Search for the cell housing the specified text and yield its [X, Y] center coordinate. 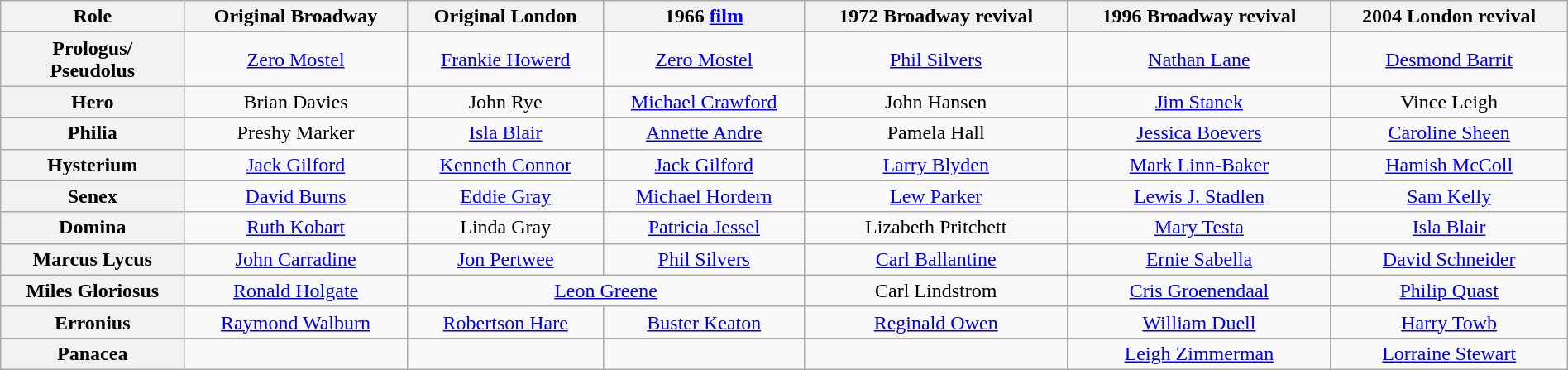
Jessica Boevers [1199, 133]
Larry Blyden [936, 165]
Buster Keaton [705, 322]
Nathan Lane [1199, 60]
Sam Kelly [1449, 196]
Domina [93, 228]
Caroline Sheen [1449, 133]
1996 Broadway revival [1199, 17]
Philia [93, 133]
Ronald Holgate [296, 291]
Lizabeth Pritchett [936, 228]
Michael Hordern [705, 196]
Original London [505, 17]
2004 London revival [1449, 17]
Linda Gray [505, 228]
Leigh Zimmerman [1199, 353]
Role [93, 17]
Lorraine Stewart [1449, 353]
Harry Towb [1449, 322]
Erronius [93, 322]
Vince Leigh [1449, 102]
Desmond Barrit [1449, 60]
Original Broadway [296, 17]
John Rye [505, 102]
John Carradine [296, 259]
Marcus Lycus [93, 259]
Miles Gloriosus [93, 291]
Eddie Gray [505, 196]
Mark Linn-Baker [1199, 165]
Leon Greene [605, 291]
Hamish McColl [1449, 165]
Panacea [93, 353]
Hero [93, 102]
1966 film [705, 17]
Patricia Jessel [705, 228]
1972 Broadway revival [936, 17]
David Schneider [1449, 259]
Ernie Sabella [1199, 259]
Annette Andre [705, 133]
Raymond Walburn [296, 322]
Mary Testa [1199, 228]
Prologus/Pseudolus [93, 60]
Robertson Hare [505, 322]
Carl Lindstrom [936, 291]
Lew Parker [936, 196]
Senex [93, 196]
John Hansen [936, 102]
Philip Quast [1449, 291]
Pamela Hall [936, 133]
Kenneth Connor [505, 165]
Brian Davies [296, 102]
Cris Groenendaal [1199, 291]
Hysterium [93, 165]
David Burns [296, 196]
Michael Crawford [705, 102]
William Duell [1199, 322]
Carl Ballantine [936, 259]
Ruth Kobart [296, 228]
Frankie Howerd [505, 60]
Reginald Owen [936, 322]
Jon Pertwee [505, 259]
Jim Stanek [1199, 102]
Lewis J. Stadlen [1199, 196]
Preshy Marker [296, 133]
